Provide the (X, Y) coordinate of the cell's center where the given text is located.  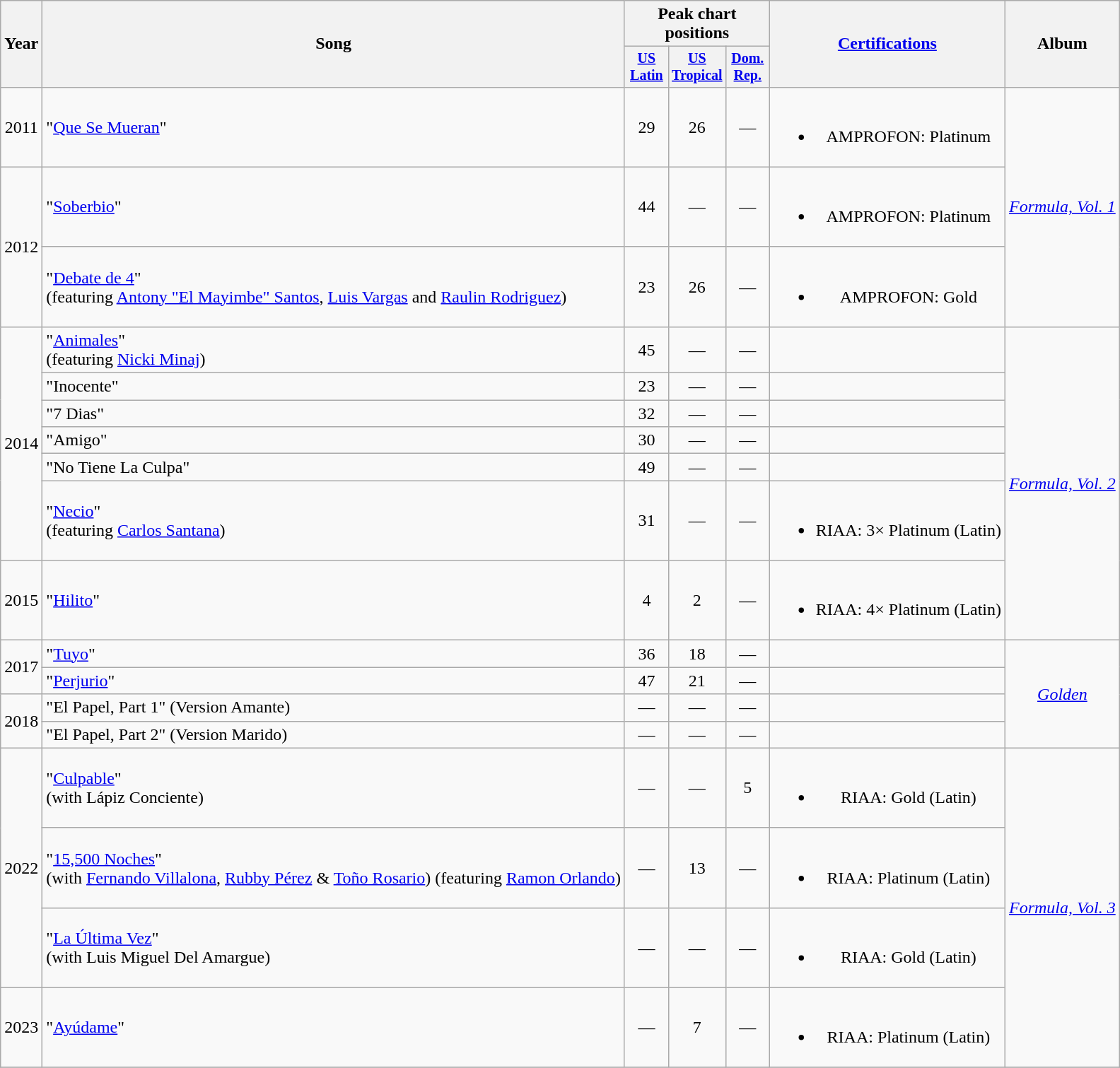
45 (646, 349)
"El Papel, Part 2" (Version Marido) (334, 734)
7 (697, 1028)
AMPROFON: Gold (887, 287)
Peak chart positions (697, 24)
"El Papel, Part 1" (Version Amante) (334, 708)
5 (747, 787)
"Hilito" (334, 601)
2014 (21, 443)
US Tropical (697, 66)
29 (646, 127)
44 (646, 206)
"No Tiene La Culpa" (334, 467)
RIAA: 4× Platinum (Latin) (887, 601)
Golden (1063, 694)
13 (697, 868)
"Soberbio" (334, 206)
Certifications (887, 44)
"Debate de 4" (featuring Antony "El Mayimbe" Santos, Luis Vargas and Raulin Rodriguez) (334, 287)
RIAA: 3× Platinum (Latin) (887, 520)
2012 (21, 247)
Formula, Vol. 2 (1063, 483)
31 (646, 520)
2022 (21, 868)
Dom. Rep. (747, 66)
2015 (21, 601)
"7 Dias" (334, 413)
Album (1063, 44)
US Latin (646, 66)
"Amigo" (334, 440)
Year (21, 44)
18 (697, 654)
49 (646, 467)
"Tuyo" (334, 654)
47 (646, 681)
"Inocente" (334, 387)
2023 (21, 1028)
"Necio" (featuring Carlos Santana) (334, 520)
"Perjurio" (334, 681)
2011 (21, 127)
2 (697, 601)
36 (646, 654)
21 (697, 681)
"Ayúdame" (334, 1028)
"Que Se Mueran" (334, 127)
"15,500 Noches" (with Fernando Villalona, Rubby Pérez & Toño Rosario) (featuring Ramon Orlando) (334, 868)
32 (646, 413)
30 (646, 440)
4 (646, 601)
Formula, Vol. 3 (1063, 908)
"Animales" (featuring Nicki Minaj) (334, 349)
2018 (21, 721)
2017 (21, 667)
Formula, Vol. 1 (1063, 206)
"Culpable" (with Lápiz Conciente) (334, 787)
Song (334, 44)
"La Última Vez"(with Luis Miguel Del Amargue) (334, 947)
